Extract the (x, y) coordinate from the center of the cell holding the provided text.  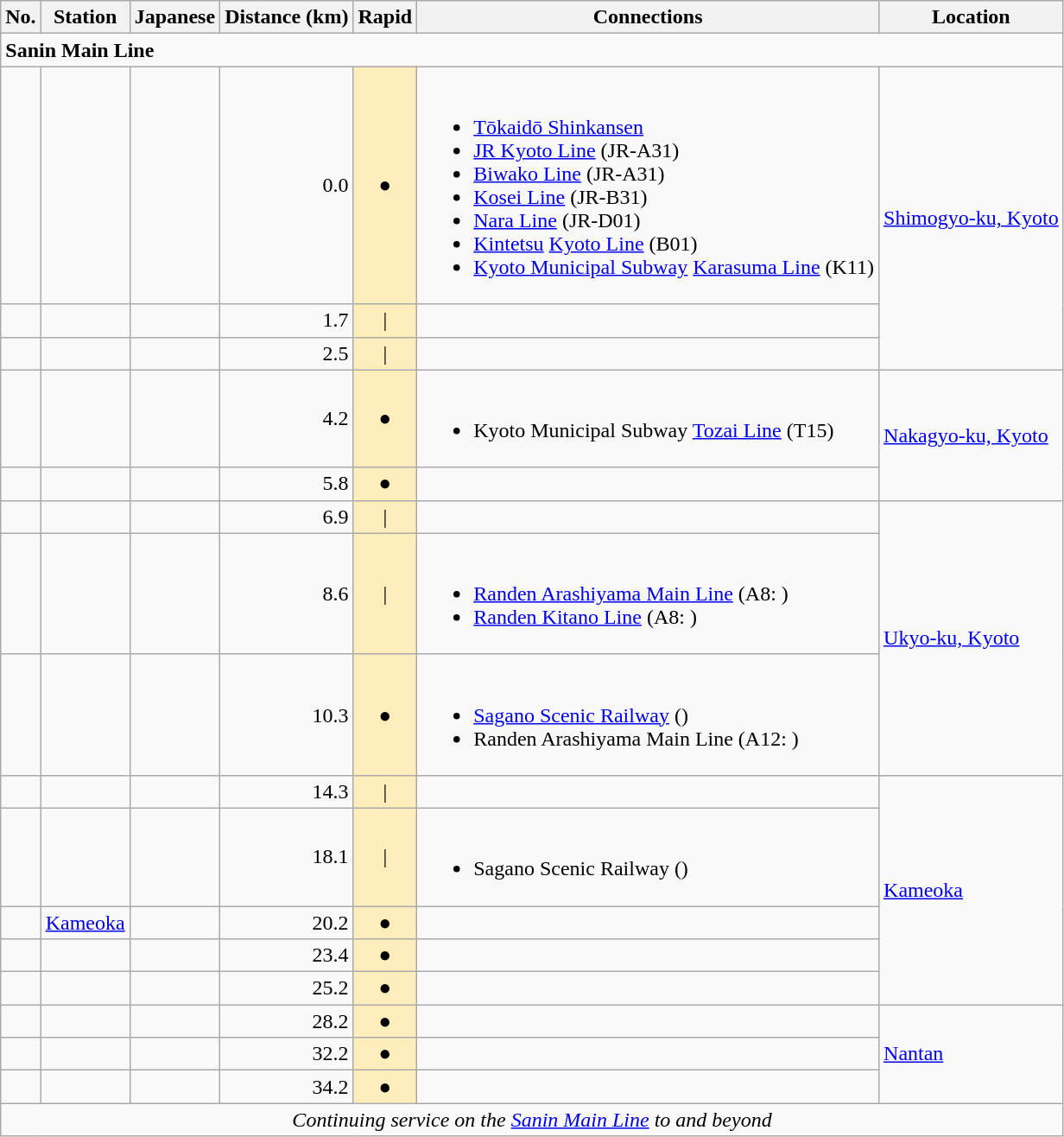
8.6 (287, 594)
Sagano Scenic Railway () (648, 857)
4.2 (287, 418)
Rapid (385, 17)
Connections (648, 17)
Randen Arashiyama Main Line (A8: ) Randen Kitano Line (A8: ) (648, 594)
32.2 (287, 1054)
10.3 (287, 715)
6.9 (287, 517)
Kyoto Municipal Subway Tozai Line (T15) (648, 418)
No. (21, 17)
5.8 (287, 484)
Ukyo-ku, Kyoto (972, 638)
Station (85, 17)
34.2 (287, 1087)
25.2 (287, 988)
Shimogyo-ku, Kyoto (972, 218)
1.7 (287, 321)
Japanese (174, 17)
14.3 (287, 791)
Distance (km) (287, 17)
23.4 (287, 956)
Nakagyo-ku, Kyoto (972, 435)
28.2 (287, 1021)
18.1 (287, 857)
Location (972, 17)
0.0 (287, 185)
Continuing service on the Sanin Main Line to and beyond (532, 1120)
2.5 (287, 353)
Sanin Main Line (532, 50)
20.2 (287, 922)
Sagano Scenic Railway () Randen Arashiyama Main Line (A12: ) (648, 715)
Nantan (972, 1054)
